Search for the cell housing the specified text and yield its (x, y) center coordinate. 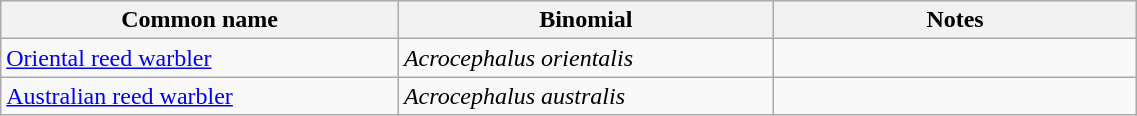
Binomial (586, 20)
Notes (955, 20)
Acrocephalus australis (586, 96)
Australian reed warbler (200, 96)
Common name (200, 20)
Oriental reed warbler (200, 58)
Acrocephalus orientalis (586, 58)
